Locate the cell with the specified text and output its (x, y) center coordinate. 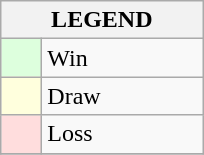
Loss (122, 134)
LEGEND (102, 20)
Win (122, 58)
Draw (122, 96)
